Return the (x, y) coordinate for the center point of the cell that contains the specified text.  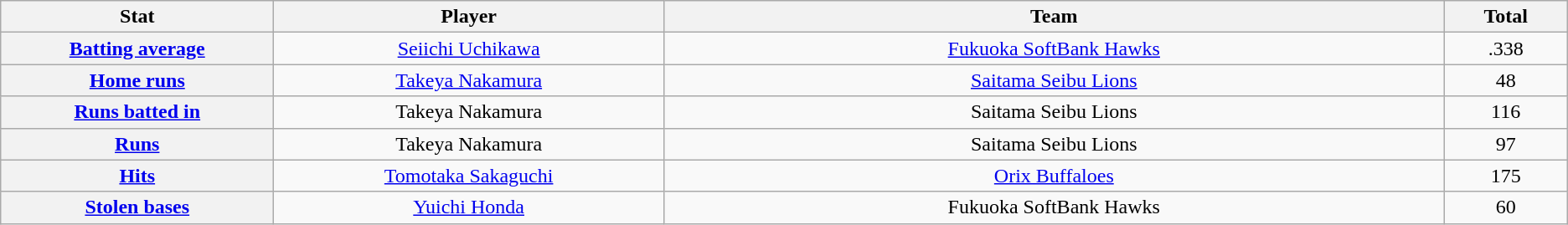
Hits (137, 176)
Stat (137, 17)
Runs batted in (137, 112)
Batting average (137, 49)
97 (1506, 144)
Team (1055, 17)
175 (1506, 176)
Total (1506, 17)
Player (469, 17)
Orix Buffaloes (1055, 176)
Runs (137, 144)
Seiichi Uchikawa (469, 49)
.338 (1506, 49)
48 (1506, 80)
Tomotaka Sakaguchi (469, 176)
Home runs (137, 80)
116 (1506, 112)
Yuichi Honda (469, 207)
60 (1506, 207)
Stolen bases (137, 207)
